Scan for the cell matching the given text and deliver its [x, y] coordinate at center. 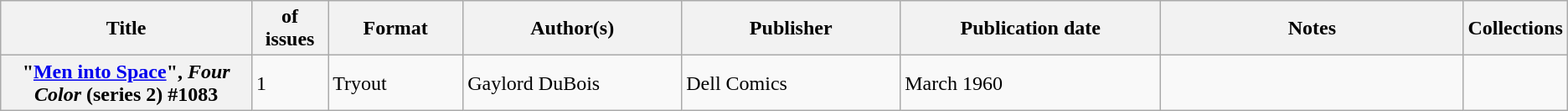
Publication date [1030, 29]
Title [126, 29]
Publisher [791, 29]
of issues [290, 29]
1 [290, 82]
Author(s) [573, 29]
Tryout [395, 82]
March 1960 [1030, 82]
Collections [1515, 29]
"Men into Space", Four Color (series 2) #1083 [126, 82]
Gaylord DuBois [573, 82]
Notes [1312, 29]
Dell Comics [791, 82]
Format [395, 29]
